Scan for the cell matching the given text and deliver its [x, y] coordinate at center. 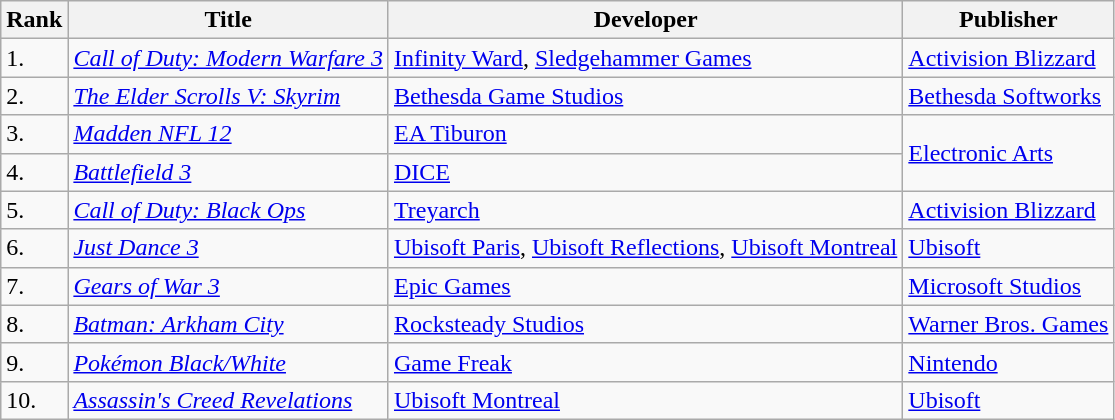
Bethesda Game Studios [645, 96]
Infinity Ward, Sledgehammer Games [645, 58]
Nintendo [1008, 362]
Rocksteady Studios [645, 324]
DICE [645, 172]
4. [34, 172]
1. [34, 58]
Title [228, 20]
Call of Duty: Modern Warfare 3 [228, 58]
Call of Duty: Black Ops [228, 210]
Microsoft Studios [1008, 286]
Developer [645, 20]
Pokémon Black/White [228, 362]
Madden NFL 12 [228, 134]
Ubisoft Paris, Ubisoft Reflections, Ubisoft Montreal [645, 248]
Battlefield 3 [228, 172]
Ubisoft Montreal [645, 400]
Publisher [1008, 20]
2. [34, 96]
Rank [34, 20]
Assassin's Creed Revelations [228, 400]
EA Tiburon [645, 134]
9. [34, 362]
10. [34, 400]
Just Dance 3 [228, 248]
Batman: Arkham City [228, 324]
7. [34, 286]
3. [34, 134]
Epic Games [645, 286]
The Elder Scrolls V: Skyrim [228, 96]
Gears of War 3 [228, 286]
Electronic Arts [1008, 153]
Treyarch [645, 210]
Warner Bros. Games [1008, 324]
8. [34, 324]
5. [34, 210]
Bethesda Softworks [1008, 96]
6. [34, 248]
Game Freak [645, 362]
